Return (X, Y) of the center of cell containing provided text 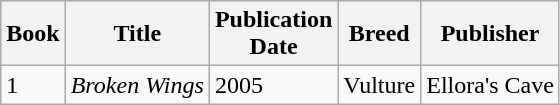
Ellora's Cave (490, 85)
Book (33, 34)
Title (137, 34)
Vulture (380, 85)
1 (33, 85)
2005 (273, 85)
PublicationDate (273, 34)
Breed (380, 34)
Publisher (490, 34)
Broken Wings (137, 85)
